Detect which cell encompasses the target text, then output its (x, y) center coordinate. 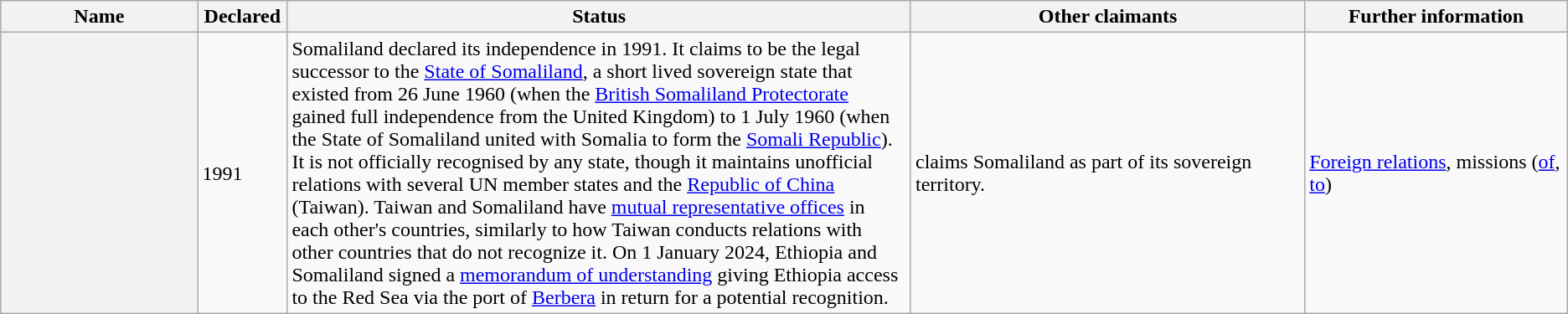
Declared (243, 17)
claims Somaliland as part of its sovereign territory. (1107, 172)
Further information (1436, 17)
Status (600, 17)
Name (99, 17)
Foreign relations, missions (of, to) (1436, 172)
Other claimants (1107, 17)
1991 (243, 172)
